Scan for the cell matching the given text and deliver its [x, y] coordinate at center. 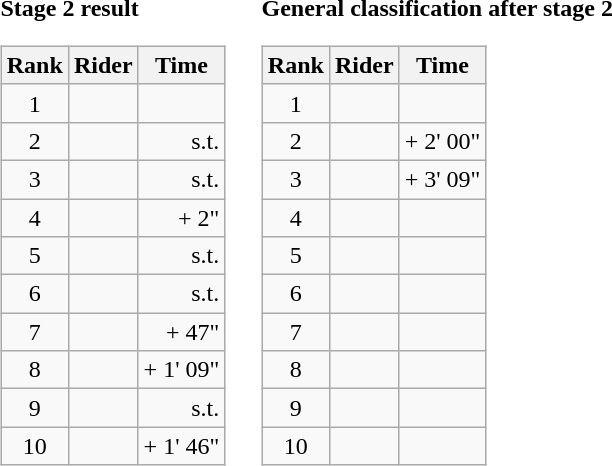
+ 3' 09" [442, 179]
+ 1' 46" [182, 446]
+ 47" [182, 332]
+ 2' 00" [442, 141]
+ 2" [182, 217]
+ 1' 09" [182, 370]
